Identify which cell holds the provided text, then report its (X, Y) central coordinate. 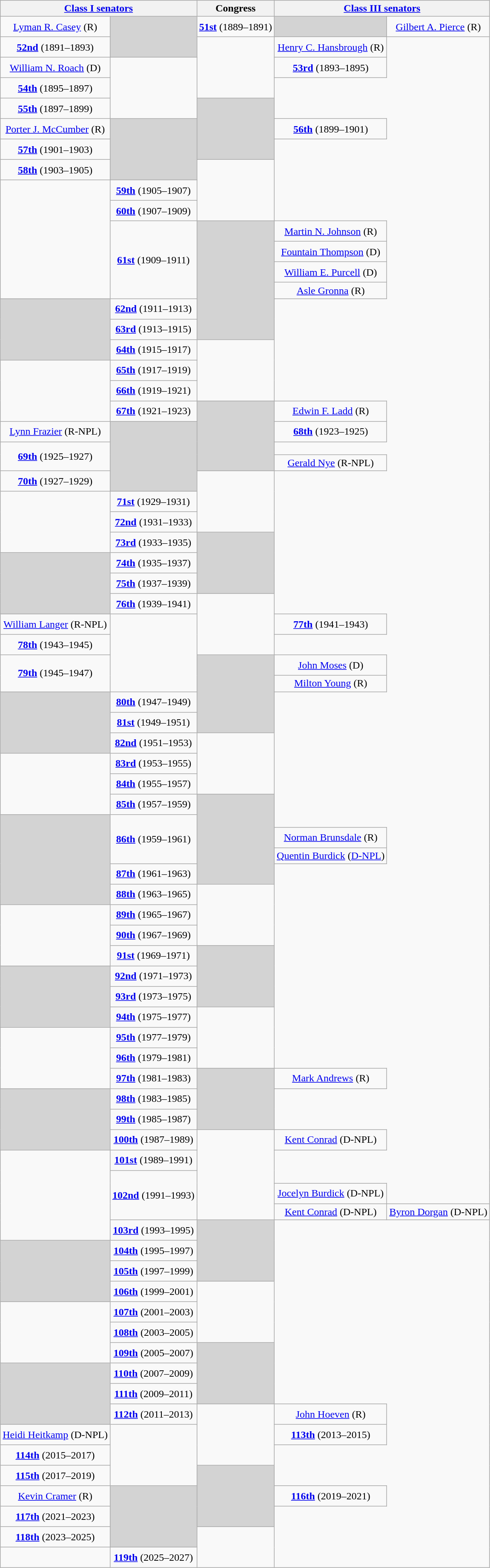
John Moses (D) (331, 665)
90th (1967–1969) (153, 935)
Quentin Burdick (D-NPL) (331, 856)
52nd (1891–1893) (55, 47)
William E. Purcell (D) (331, 272)
87th (1961–1963) (153, 874)
71st (1929–1931) (153, 502)
57th (1901–1903) (55, 150)
108th (2003–2005) (153, 1332)
Byron Dorgan (D-NPL) (438, 1212)
84th (1955–1957) (153, 784)
Congress (235, 9)
Class I senators (99, 9)
102nd (1991–1993) (153, 1195)
116th (2019–2021) (331, 1496)
80th (1947–1949) (153, 702)
74th (1935–1937) (153, 563)
Milton Young (R) (331, 683)
63rd (1913–1915) (153, 329)
75th (1937–1939) (153, 583)
Porter J. McCumber (R) (55, 129)
60th (1907–1909) (153, 211)
Kevin Cramer (R) (55, 1496)
98th (1983–1985) (153, 1099)
113th (2013–2015) (331, 1435)
81st (1949–1951) (153, 722)
109th (2005–2007) (153, 1353)
111th (2009–2011) (153, 1394)
69th (1925–1927) (55, 456)
Mark Andrews (R) (331, 1078)
85th (1957–1959) (153, 804)
104th (1995–1997) (153, 1251)
65th (1917–1919) (153, 370)
73rd (1933–1935) (153, 542)
89th (1965–1967) (153, 915)
110th (2007–2009) (153, 1373)
Lynn Frazier (R-NPL) (55, 432)
115th (2017–2019) (55, 1476)
93rd (1973–1975) (153, 997)
117th (2021–2023) (55, 1516)
114th (2015–2017) (55, 1455)
53rd (1893–1895) (331, 68)
72nd (1931–1933) (153, 522)
78th (1943–1945) (55, 645)
62nd (1911–1913) (153, 309)
Heidi Heitkamp (D-NPL) (55, 1435)
John Hoeven (R) (331, 1414)
54th (1895–1897) (55, 88)
77th (1941–1943) (331, 624)
99th (1985–1987) (153, 1119)
100th (1987–1989) (153, 1140)
William Langer (R-NPL) (55, 624)
97th (1981–1983) (153, 1078)
76th (1939–1941) (153, 604)
112th (2011–2013) (153, 1414)
101st (1989–1991) (153, 1160)
107th (2001–2003) (153, 1312)
106th (1999–2001) (153, 1291)
70th (1927–1929) (55, 481)
Gilbert A. Pierce (R) (438, 27)
79th (1945–1947) (55, 673)
119th (2025–2027) (153, 1557)
56th (1899–1901) (331, 129)
Martin N. Johnson (R) (331, 231)
96th (1979–1981) (153, 1058)
68th (1923–1925) (331, 432)
95th (1977–1979) (153, 1038)
59th (1905–1907) (153, 190)
86th (1959–1961) (153, 839)
55th (1897–1899) (55, 109)
Edwin F. Ladd (R) (331, 411)
Asle Gronna (R) (331, 291)
82nd (1951–1953) (153, 743)
118th (2023–2025) (55, 1537)
91st (1969–1971) (153, 956)
Lyman R. Casey (R) (55, 27)
Jocelyn Burdick (D-NPL) (331, 1193)
Gerald Nye (R-NPL) (331, 463)
94th (1975–1977) (153, 1017)
61st (1909–1911) (153, 260)
64th (1915–1917) (153, 350)
66th (1919–1921) (153, 391)
51st (1889–1891) (235, 27)
William N. Roach (D) (55, 68)
105th (1997–1999) (153, 1271)
92nd (1971–1973) (153, 976)
Norman Brunsdale (R) (331, 837)
Henry C. Hansbrough (R) (331, 47)
83rd (1953–1955) (153, 763)
Class III senators (382, 9)
Fountain Thompson (D) (331, 252)
103rd (1993–1995) (153, 1230)
58th (1903–1905) (55, 170)
88th (1963–1965) (153, 894)
67th (1921–1923) (153, 411)
